Detect which cell encompasses the target text, then output its (x, y) center coordinate. 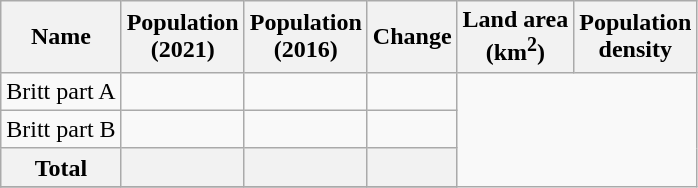
Total (61, 167)
Populationdensity (636, 37)
Land area(km2) (516, 37)
Change (412, 37)
Britt part B (61, 129)
Population(2021) (182, 37)
Population(2016) (306, 37)
Britt part A (61, 91)
Name (61, 37)
